Search for the cell housing the specified text and yield its (x, y) center coordinate. 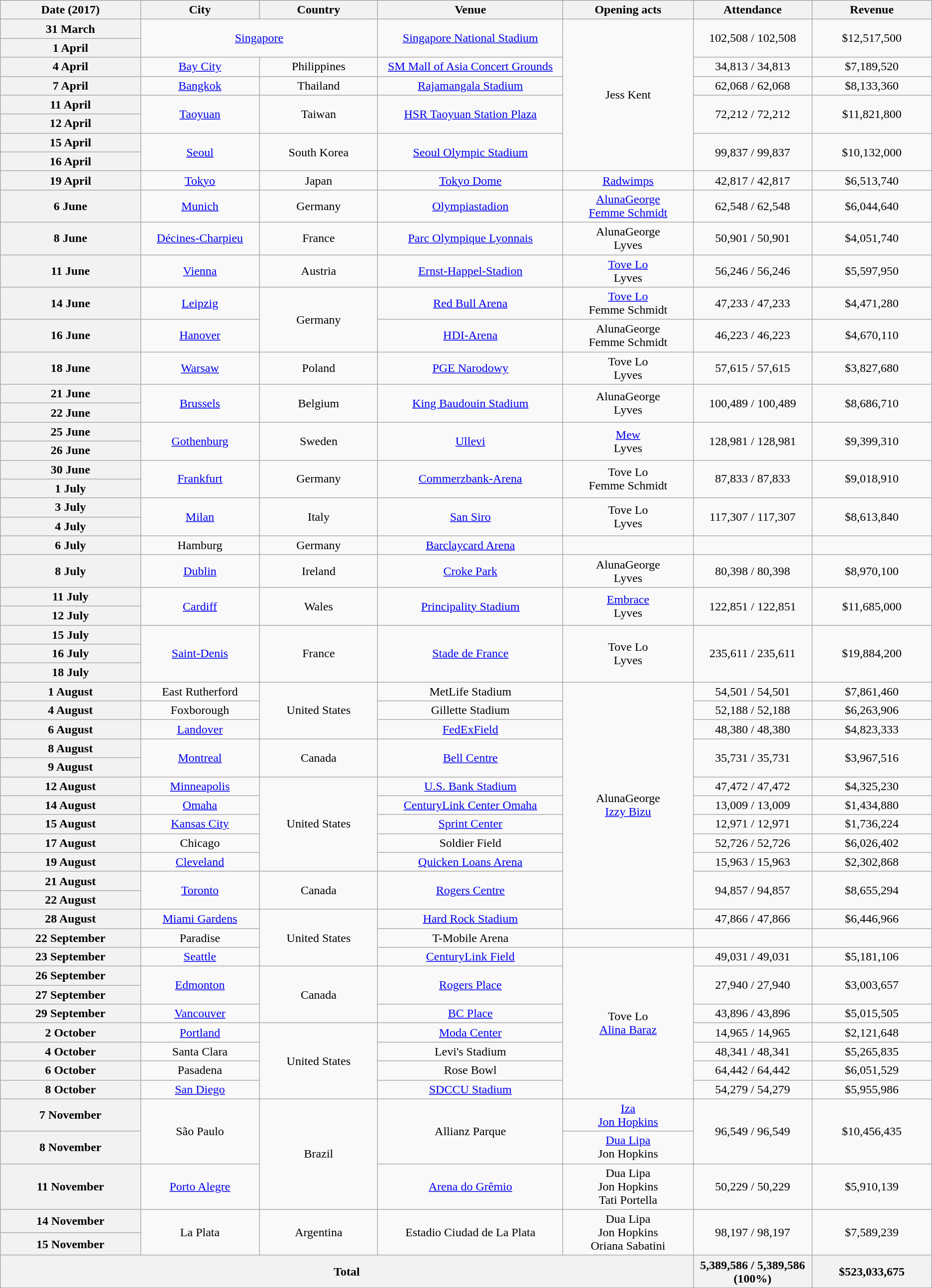
6 October (71, 1070)
$2,121,648 (872, 1033)
City (200, 10)
13,009 / 13,009 (753, 805)
8 August (71, 748)
Rogers Place (470, 985)
49,031 / 49,031 (753, 957)
12 August (71, 786)
Saint-Denis (200, 654)
Munich (200, 206)
1 July (71, 488)
52,726 / 52,726 (753, 843)
Olympiastadion (470, 206)
14 November (71, 1221)
$6,026,402 (872, 843)
HDI-Arena (470, 336)
8 July (71, 571)
SDCCU Stadium (470, 1089)
19 April (71, 180)
$523,033,675 (872, 1272)
7 November (71, 1115)
7 April (71, 86)
8 October (71, 1089)
16 June (71, 336)
Miami Gardens (200, 919)
21 June (71, 394)
26 September (71, 976)
$6,446,966 (872, 919)
Décines-Charpieu (200, 238)
19 August (71, 862)
4 October (71, 1052)
18 July (71, 673)
$9,399,310 (872, 441)
16 July (71, 654)
$4,325,230 (872, 786)
94,857 / 94,857 (753, 890)
99,837 / 99,837 (753, 152)
Belgium (319, 403)
3 July (71, 507)
Frankfurt (200, 479)
15,963 / 15,963 (753, 862)
Cleveland (200, 862)
80,398 / 80,398 (753, 571)
$4,051,740 (872, 238)
11 July (71, 596)
48,380 / 48,380 (753, 729)
11 November (71, 1186)
Venue (470, 10)
Chicago (200, 843)
46,223 / 46,223 (753, 336)
54,501 / 54,501 (753, 692)
Levi's Stadium (470, 1052)
Hanover (200, 336)
Dublin (200, 571)
San Diego (200, 1089)
Dua LipaJon HopkinsOriana Sabatini (628, 1232)
Revenue (872, 10)
MewLyves (628, 441)
San Siro (470, 517)
Estadio Ciudad de La Plata (470, 1232)
$11,685,000 (872, 606)
15 April (71, 142)
$5,955,986 (872, 1089)
Allianz Parque (470, 1131)
$1,736,224 (872, 824)
$3,827,680 (872, 368)
Montreal (200, 758)
Ullevi (470, 441)
42,817 / 42,817 (753, 180)
$11,821,800 (872, 114)
Seoul (200, 152)
Brussels (200, 403)
Minneapolis (200, 786)
52,188 / 52,188 (753, 710)
Austria (319, 271)
FedExField (470, 729)
$7,861,460 (872, 692)
$8,655,294 (872, 890)
$6,513,740 (872, 180)
34,813 / 34,813 (753, 67)
$5,910,139 (872, 1186)
Radwimps (628, 180)
62,548 / 62,548 (753, 206)
Argentina (319, 1232)
CenturyLink Field (470, 957)
5,389,586 / 5,389,586 (100%) (753, 1272)
29 September (71, 1014)
$9,018,910 (872, 479)
$8,133,360 (872, 86)
$10,456,435 (872, 1131)
Gothenburg (200, 441)
22 September (71, 937)
Poland (319, 368)
Bay City (200, 67)
4 July (71, 526)
Italy (319, 517)
98,197 / 98,197 (753, 1232)
50,901 / 50,901 (753, 238)
CenturyLink Center Omaha (470, 805)
8 June (71, 238)
Leipzig (200, 304)
43,896 / 43,896 (753, 1014)
Vienna (200, 271)
15 August (71, 824)
Taiwan (319, 114)
Stade de France (470, 654)
57,615 / 57,615 (753, 368)
54,279 / 54,279 (753, 1089)
IzaJon Hopkins (628, 1115)
23 September (71, 957)
Rose Bowl (470, 1070)
$2,302,868 (872, 862)
Sweden (319, 441)
1 April (71, 48)
Date (2017) (71, 10)
Quicken Loans Arena (470, 862)
BC Place (470, 1014)
Seoul Olympic Stadium (470, 152)
22 August (71, 900)
Cardiff (200, 606)
$5,265,835 (872, 1052)
Japan (319, 180)
Hard Rock Stadium (470, 919)
Arena do Grêmio (470, 1186)
MetLife Stadium (470, 692)
Foxborough (200, 710)
Principality Stadium (470, 606)
Landover (200, 729)
100,489 / 100,489 (753, 403)
$8,970,100 (872, 571)
56,246 / 56,246 (753, 271)
30 June (71, 469)
27 September (71, 995)
Rogers Centre (470, 890)
Kansas City (200, 824)
$7,589,239 (872, 1232)
Bangkok (200, 86)
Singapore National Stadium (470, 38)
Wales (319, 606)
12 April (71, 123)
235,611 / 235,611 (753, 654)
6 July (71, 545)
35,731 / 35,731 (753, 758)
São Paulo (200, 1131)
Rajamangala Stadium (470, 86)
96,549 / 96,549 (753, 1131)
Ernst-Happel-Stadion (470, 271)
26 June (71, 451)
117,307 / 117,307 (753, 517)
14 June (71, 304)
$3,967,516 (872, 758)
17 August (71, 843)
$12,517,500 (872, 38)
102,508 / 102,508 (753, 38)
Gillette Stadium (470, 710)
$7,189,520 (872, 67)
Paradise (200, 937)
$3,003,657 (872, 985)
Brazil (319, 1154)
Thailand (319, 86)
$5,015,505 (872, 1014)
$6,044,640 (872, 206)
47,233 / 47,233 (753, 304)
Tokyo (200, 180)
Total (347, 1272)
48,341 / 48,341 (753, 1052)
$6,051,529 (872, 1070)
Tove LoAlina Baraz (628, 1023)
Tokyo Dome (470, 180)
$5,181,106 (872, 957)
HSR Taoyuan Station Plaza (470, 114)
Croke Park (470, 571)
Seattle (200, 957)
47,866 / 47,866 (753, 919)
PGE Narodowy (470, 368)
8 November (71, 1147)
$1,434,880 (872, 805)
Dua LipaJon Hopkins (628, 1147)
Pasadena (200, 1070)
Country (319, 10)
$4,670,110 (872, 336)
South Korea (319, 152)
Porto Alegre (200, 1186)
47,472 / 47,472 (753, 786)
Sprint Center (470, 824)
4 April (71, 67)
25 June (71, 432)
Commerzbank-Arena (470, 479)
31 March (71, 29)
Philippines (319, 67)
Portland (200, 1033)
Opening acts (628, 10)
22 June (71, 413)
$6,263,906 (872, 710)
128,981 / 128,981 (753, 441)
La Plata (200, 1232)
Parc Olympique Lyonnais (470, 238)
Red Bull Arena (470, 304)
14,965 / 14,965 (753, 1033)
$4,823,333 (872, 729)
12,971 / 12,971 (753, 824)
28 August (71, 919)
122,851 / 122,851 (753, 606)
SM Mall of Asia Concert Grounds (470, 67)
$8,686,710 (872, 403)
Bell Centre (470, 758)
1 August (71, 692)
Dua LipaJon HopkinsTati Portella (628, 1186)
Attendance (753, 10)
6 June (71, 206)
15 November (71, 1244)
T-Mobile Arena (470, 937)
Milan (200, 517)
15 July (71, 635)
$10,132,000 (872, 152)
Moda Center (470, 1033)
Ireland (319, 571)
$8,613,840 (872, 517)
16 April (71, 161)
King Baudouin Stadium (470, 403)
72,212 / 72,212 (753, 114)
$19,884,200 (872, 654)
87,833 / 87,833 (753, 479)
64,442 / 64,442 (753, 1070)
9 August (71, 767)
$5,597,950 (872, 271)
Taoyuan (200, 114)
14 August (71, 805)
Hamburg (200, 545)
62,068 / 62,068 (753, 86)
Jess Kent (628, 95)
50,229 / 50,229 (753, 1186)
Warsaw (200, 368)
Edmonton (200, 985)
$4,471,280 (872, 304)
Toronto (200, 890)
Barclaycard Arena (470, 545)
21 August (71, 881)
Soldier Field (470, 843)
2 October (71, 1033)
27,940 / 27,940 (753, 985)
AlunaGeorgeIzzy Bizu (628, 806)
Santa Clara (200, 1052)
EmbraceLyves (628, 606)
Vancouver (200, 1014)
11 June (71, 271)
12 July (71, 615)
6 August (71, 729)
11 April (71, 105)
Omaha (200, 805)
4 August (71, 710)
18 June (71, 368)
U.S. Bank Stadium (470, 786)
Singapore (259, 38)
East Rutherford (200, 692)
